Output the [X, Y] coordinate of the center of the cell containing the given text.  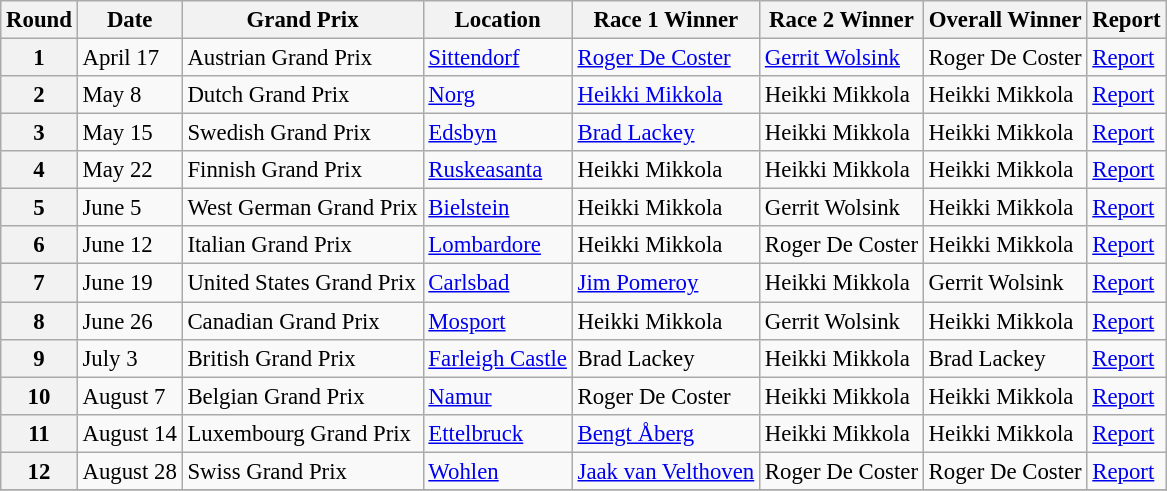
August 14 [130, 433]
Date [130, 20]
Ettelbruck [498, 433]
Swedish Grand Prix [302, 133]
Wohlen [498, 471]
Bengt Åberg [666, 433]
5 [39, 208]
Namur [498, 396]
Lombardore [498, 245]
3 [39, 133]
British Grand Prix [302, 358]
Round [39, 20]
Race 2 Winner [842, 20]
Farleigh Castle [498, 358]
United States Grand Prix [302, 283]
Edsbyn [498, 133]
Swiss Grand Prix [302, 471]
8 [39, 321]
Overall Winner [1005, 20]
10 [39, 396]
Bielstein [498, 208]
Finnish Grand Prix [302, 170]
Dutch Grand Prix [302, 95]
Mosport [498, 321]
7 [39, 283]
June 26 [130, 321]
Ruskeasanta [498, 170]
11 [39, 433]
12 [39, 471]
9 [39, 358]
April 17 [130, 58]
August 28 [130, 471]
Grand Prix [302, 20]
Jim Pomeroy [666, 283]
Norg [498, 95]
Belgian Grand Prix [302, 396]
June 19 [130, 283]
August 7 [130, 396]
6 [39, 245]
Carlsbad [498, 283]
1 [39, 58]
Canadian Grand Prix [302, 321]
June 12 [130, 245]
2 [39, 95]
May 8 [130, 95]
May 15 [130, 133]
Luxembourg Grand Prix [302, 433]
4 [39, 170]
Location [498, 20]
June 5 [130, 208]
Austrian Grand Prix [302, 58]
May 22 [130, 170]
Jaak van Velthoven [666, 471]
Race 1 Winner [666, 20]
Sittendorf [498, 58]
July 3 [130, 358]
Italian Grand Prix [302, 245]
West German Grand Prix [302, 208]
